Return (X, Y) of the center of cell containing provided text 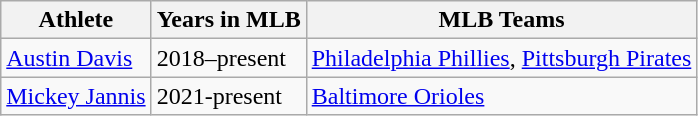
Athlete (76, 20)
Austin Davis (76, 58)
Mickey Jannis (76, 96)
2021-present (228, 96)
Years in MLB (228, 20)
Philadelphia Phillies, Pittsburgh Pirates (502, 58)
Baltimore Orioles (502, 96)
MLB Teams (502, 20)
2018–present (228, 58)
